Capture the cell that displays the provided text and extract its [x, y] central coordinate. 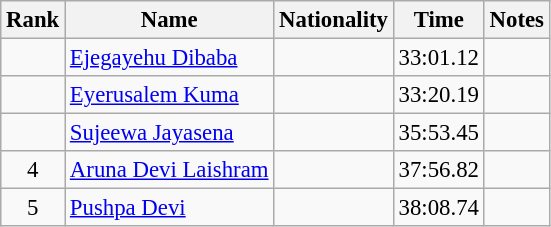
Nationality [334, 20]
35:53.45 [438, 133]
Rank [33, 20]
Eyerusalem Kuma [170, 95]
Aruna Devi Laishram [170, 170]
33:01.12 [438, 58]
Sujeewa Jayasena [170, 133]
5 [33, 208]
Ejegayehu Dibaba [170, 58]
Pushpa Devi [170, 208]
37:56.82 [438, 170]
Time [438, 20]
Name [170, 20]
Notes [516, 20]
38:08.74 [438, 208]
33:20.19 [438, 95]
4 [33, 170]
